Find where the given text appears and provide that cell's center as [X, Y] coordinate. 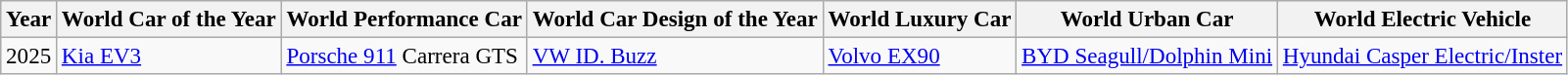
2025 [29, 56]
Hyundai Casper Electric/Inster [1422, 56]
World Car of the Year [169, 19]
World Electric Vehicle [1422, 19]
Volvo EX90 [920, 56]
World Performance Car [404, 19]
World Luxury Car [920, 19]
VW ID. Buzz [675, 56]
Year [29, 19]
World Car Design of the Year [675, 19]
Porsche 911 Carrera GTS [404, 56]
World Urban Car [1148, 19]
BYD Seagull/Dolphin Mini [1148, 56]
Kia EV3 [169, 56]
